Find where the given text appears and provide that cell's center as (X, Y) coordinate. 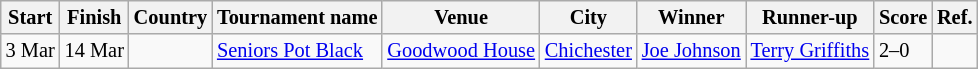
Joe Johnson (692, 51)
Ref. (954, 17)
2–0 (903, 51)
14 Mar (94, 51)
Finish (94, 17)
Venue (461, 17)
City (588, 17)
Seniors Pot Black (297, 51)
Winner (692, 17)
3 Mar (30, 51)
Terry Griffiths (810, 51)
Country (170, 17)
Tournament name (297, 17)
Start (30, 17)
Score (903, 17)
Runner-up (810, 17)
Goodwood House (461, 51)
Chichester (588, 51)
